Scan for the cell matching the given text and deliver its (X, Y) coordinate at center. 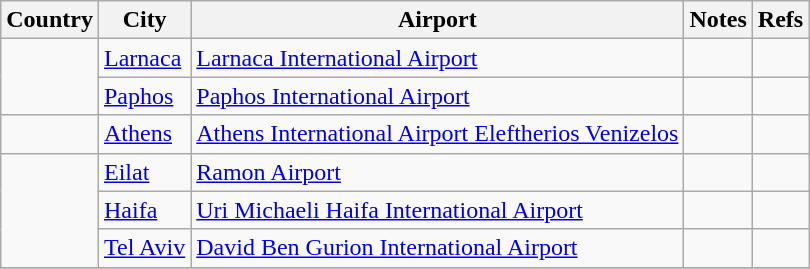
Notes (718, 20)
City (144, 20)
Athens International Airport Eleftherios Venizelos (438, 134)
Eilat (144, 172)
David Ben Gurion International Airport (438, 248)
Country (50, 20)
Paphos (144, 96)
Uri Michaeli Haifa International Airport (438, 210)
Athens (144, 134)
Ramon Airport (438, 172)
Refs (780, 20)
Larnaca International Airport (438, 58)
Paphos International Airport (438, 96)
Haifa (144, 210)
Tel Aviv (144, 248)
Airport (438, 20)
Larnaca (144, 58)
